Output the (X, Y) coordinate of the center of the cell containing the given text.  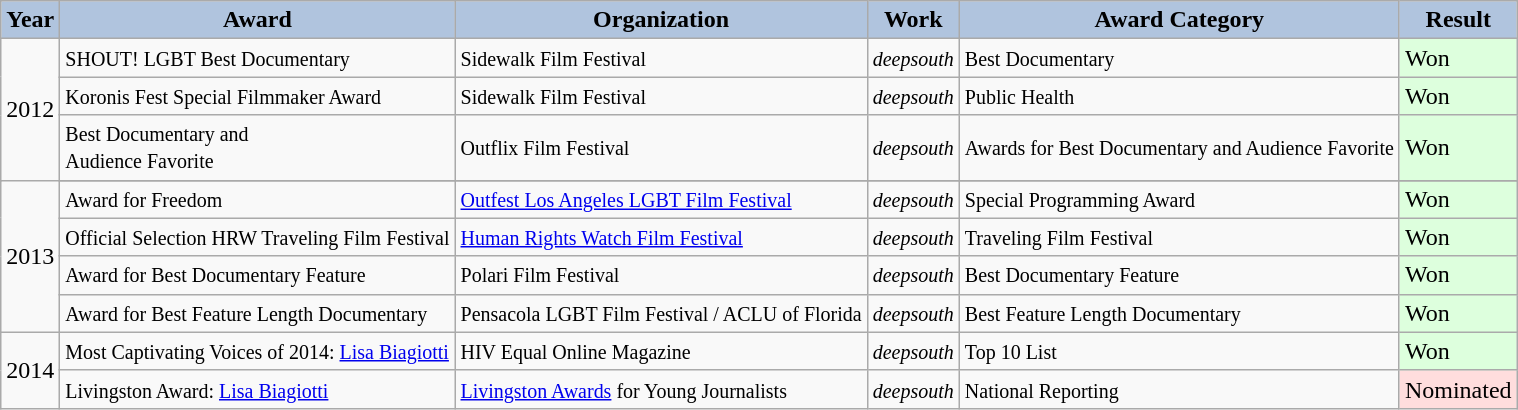
SHOUT! LGBT Best Documentary (258, 58)
Livingston Awards for Young Journalists (661, 389)
2013 (30, 256)
Awards for Best Documentary and Audience Favorite (1179, 148)
Work (913, 20)
Most Captivating Voices of 2014: Lisa Biagiotti (258, 351)
Polari Film Festival (661, 275)
Best Feature Length Documentary (1179, 313)
Public Health (1179, 96)
Best Documentary andAudience Favorite (258, 148)
National Reporting (1179, 389)
Livingston Award: Lisa Biagiotti (258, 389)
Pensacola LGBT Film Festival / ACLU of Florida (661, 313)
Organization (661, 20)
2014 (30, 370)
Award (258, 20)
Special Programming Award (1179, 199)
Human Rights Watch Film Festival (661, 237)
2012 (30, 110)
Top 10 List (1179, 351)
Best Documentary Feature (1179, 275)
Award for Best Feature Length Documentary (258, 313)
Award for Freedom (258, 199)
Year (30, 20)
Official Selection HRW Traveling Film Festival (258, 237)
Best Documentary (1179, 58)
Result (1458, 20)
Award for Best Documentary Feature (258, 275)
Outflix Film Festival (661, 148)
Koronis Fest Special Filmmaker Award (258, 96)
HIV Equal Online Magazine (661, 351)
Traveling Film Festival (1179, 237)
Nominated (1458, 389)
Outfest Los Angeles LGBT Film Festival (661, 199)
Award Category (1179, 20)
